For the text-containing cell, return its midpoint in [x, y] coordinate format. 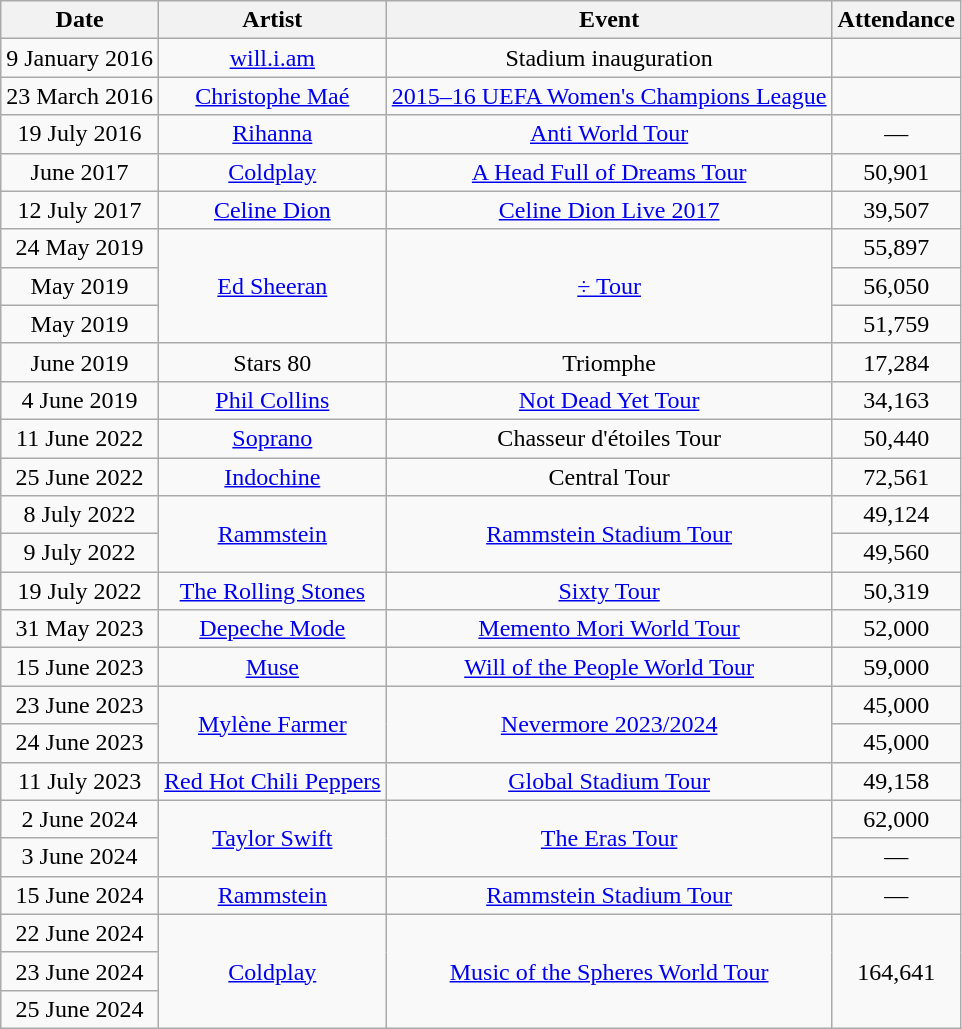
56,050 [896, 286]
9 July 2022 [80, 553]
Taylor Swift [272, 838]
Phil Collins [272, 400]
72,561 [896, 477]
Will of the People World Tour [609, 667]
Anti World Tour [609, 134]
19 July 2022 [80, 591]
8 July 2022 [80, 515]
55,897 [896, 248]
Celine Dion [272, 210]
Global Stadium Tour [609, 781]
50,901 [896, 172]
49,124 [896, 515]
Muse [272, 667]
9 January 2016 [80, 58]
23 March 2016 [80, 96]
will.i.am [272, 58]
59,000 [896, 667]
2015–16 UEFA Women's Champions League [609, 96]
Stadium inauguration [609, 58]
Stars 80 [272, 362]
June 2019 [80, 362]
11 June 2022 [80, 438]
17,284 [896, 362]
Artist [272, 20]
Chasseur d'étoiles Tour [609, 438]
Triomphe [609, 362]
Celine Dion Live 2017 [609, 210]
49,158 [896, 781]
A Head Full of Dreams Tour [609, 172]
49,560 [896, 553]
Indochine [272, 477]
Rihanna [272, 134]
19 July 2016 [80, 134]
31 May 2023 [80, 629]
62,000 [896, 819]
52,000 [896, 629]
Event [609, 20]
12 July 2017 [80, 210]
Christophe Maé [272, 96]
2 June 2024 [80, 819]
22 June 2024 [80, 933]
The Eras Tour [609, 838]
11 July 2023 [80, 781]
Nevermore 2023/2024 [609, 724]
24 June 2023 [80, 743]
Depeche Mode [272, 629]
15 June 2023 [80, 667]
The Rolling Stones [272, 591]
Music of the Spheres World Tour [609, 971]
Soprano [272, 438]
Date [80, 20]
3 June 2024 [80, 857]
Red Hot Chili Peppers [272, 781]
39,507 [896, 210]
Ed Sheeran [272, 286]
Not Dead Yet Tour [609, 400]
51,759 [896, 324]
Attendance [896, 20]
÷ Tour [609, 286]
34,163 [896, 400]
Central Tour [609, 477]
50,319 [896, 591]
50,440 [896, 438]
23 June 2024 [80, 971]
4 June 2019 [80, 400]
164,641 [896, 971]
25 June 2022 [80, 477]
25 June 2024 [80, 1009]
15 June 2024 [80, 895]
June 2017 [80, 172]
24 May 2019 [80, 248]
Memento Mori World Tour [609, 629]
Mylène Farmer [272, 724]
Sixty Tour [609, 591]
23 June 2023 [80, 705]
